For the text-containing cell, return its midpoint in [X, Y] coordinate format. 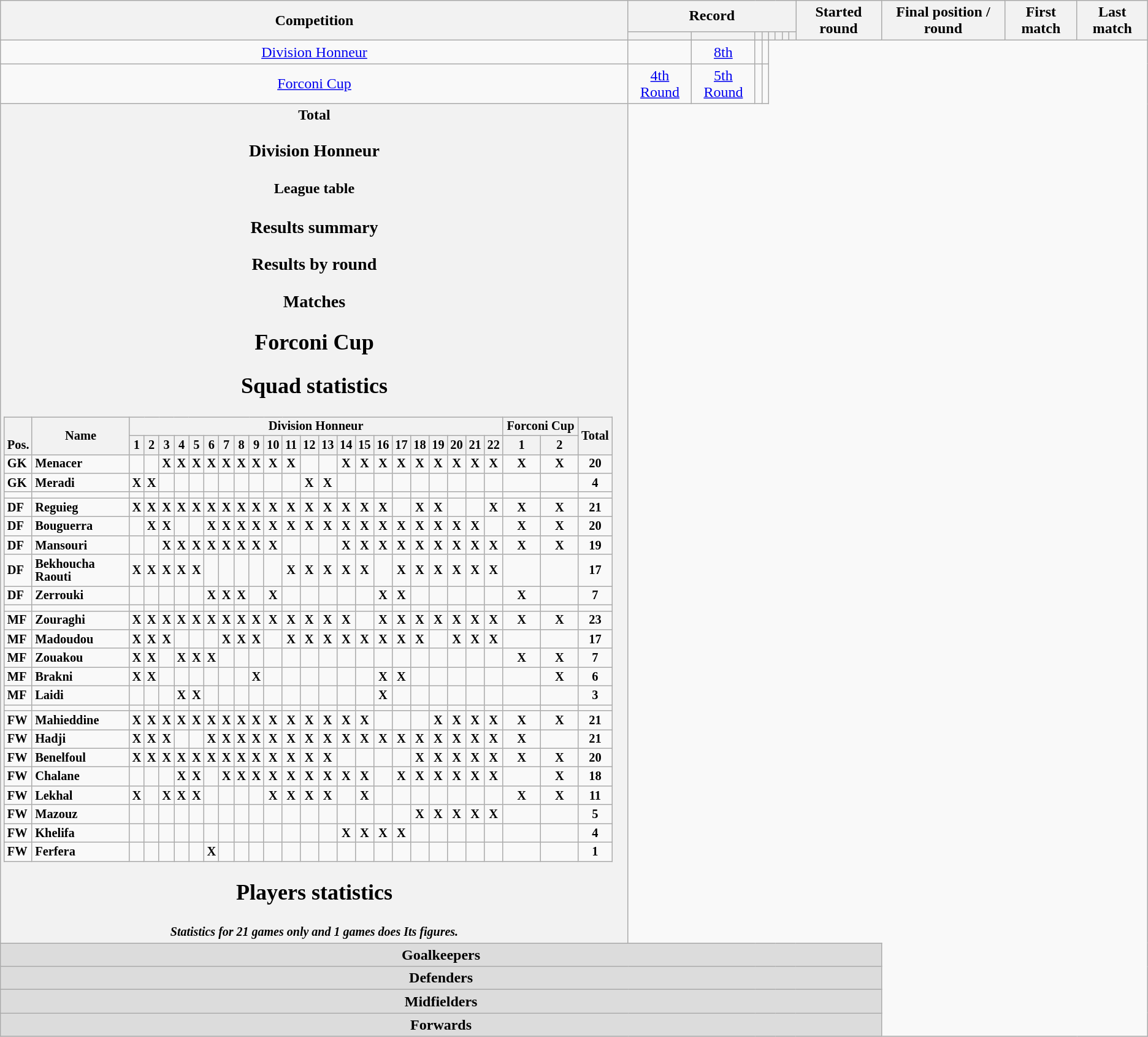
Benelfoul [80, 758]
5th Round [724, 83]
Record [711, 16]
Zouakou [80, 657]
Meradi [80, 483]
Goalkeepers [442, 955]
22 [494, 445]
12 [309, 445]
Name [80, 435]
Zerrouki [80, 596]
8 [241, 445]
Competition [314, 21]
Ferfera [80, 852]
16 [383, 445]
Bekhoucha Raouti [80, 570]
Khelifa [80, 833]
Midfielders [442, 1001]
Defenders [442, 978]
Laidi [80, 695]
Reguieg [80, 508]
First match [1041, 21]
Started round [839, 21]
Brakni [80, 677]
Total [595, 435]
Mansouri [80, 545]
Hadji [80, 740]
Menacer [80, 464]
Madoudou [80, 639]
Zouraghi [80, 621]
Lekhal [80, 796]
Mazouz [80, 814]
Chalane [80, 776]
15 [364, 445]
Last match [1112, 21]
9 [256, 445]
14 [346, 445]
23 [595, 621]
Pos. [18, 435]
13 [327, 445]
Bouguerra [80, 526]
10 [273, 445]
8th [724, 52]
4th Round [660, 83]
Final position / round [943, 21]
Mahieddine [80, 720]
Forwards [442, 1025]
